Scan for the cell matching the given text and deliver its [x, y] coordinate at center. 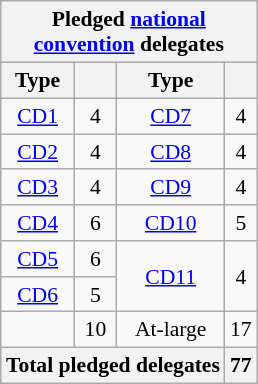
CD2 [38, 152]
CD6 [38, 294]
CD7 [170, 116]
CD8 [170, 152]
CD3 [38, 187]
Pledged nationalconvention delegates [129, 32]
CD1 [38, 116]
CD11 [170, 276]
77 [241, 365]
17 [241, 330]
CD5 [38, 259]
CD4 [38, 223]
At-large [170, 330]
CD10 [170, 223]
CD9 [170, 187]
10 [95, 330]
Total pledged delegates [113, 365]
